Search for the cell housing the specified text and yield its [x, y] center coordinate. 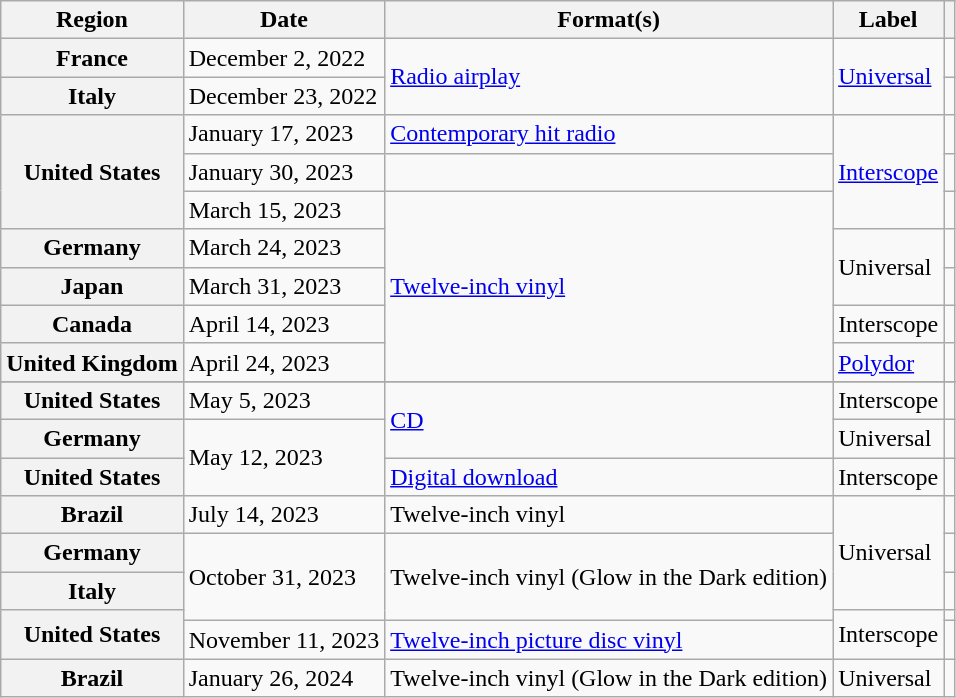
May 12, 2023 [284, 457]
Date [284, 20]
January 26, 2024 [284, 678]
United Kingdom [92, 362]
March 31, 2023 [284, 286]
October 31, 2023 [284, 578]
Japan [92, 286]
Format(s) [609, 20]
Label [888, 20]
Radio airplay [609, 77]
December 23, 2022 [284, 96]
May 5, 2023 [284, 400]
CD [609, 419]
Region [92, 20]
April 24, 2023 [284, 362]
France [92, 58]
March 15, 2023 [284, 210]
Contemporary hit radio [609, 134]
December 2, 2022 [284, 58]
Canada [92, 324]
April 14, 2023 [284, 324]
Polydor [888, 362]
January 30, 2023 [284, 172]
Twelve-inch picture disc vinyl [609, 640]
November 11, 2023 [284, 640]
Digital download [609, 477]
March 24, 2023 [284, 248]
January 17, 2023 [284, 134]
July 14, 2023 [284, 515]
